Pinpoint the cell where the given text exists, returning its [x, y] midpoint coordinate. 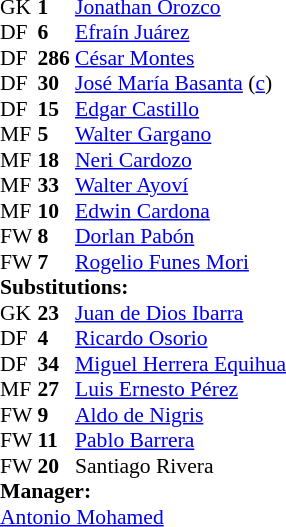
Walter Gargano [180, 135]
Walter Ayoví [180, 185]
23 [57, 313]
Edgar Castillo [180, 109]
GK [19, 313]
Miguel Herrera Equihua [180, 364]
5 [57, 135]
18 [57, 160]
8 [57, 237]
286 [57, 58]
César Montes [180, 58]
6 [57, 33]
Substitutions: [143, 287]
34 [57, 364]
30 [57, 83]
15 [57, 109]
Pablo Barrera [180, 441]
Ricardo Osorio [180, 339]
Juan de Dios Ibarra [180, 313]
Aldo de Nigris [180, 415]
10 [57, 211]
33 [57, 185]
20 [57, 466]
Luis Ernesto Pérez [180, 389]
Efraín Juárez [180, 33]
27 [57, 389]
7 [57, 262]
Edwin Cardona [180, 211]
José María Basanta (c) [180, 83]
Santiago Rivera [180, 466]
11 [57, 441]
9 [57, 415]
Dorlan Pabón [180, 237]
4 [57, 339]
Neri Cardozo [180, 160]
Manager: [143, 491]
Rogelio Funes Mori [180, 262]
